From the cell containing the given text, extract its center point as (X, Y) coordinate. 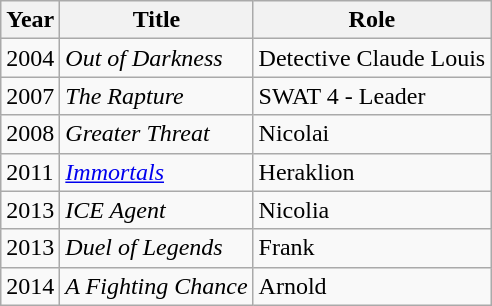
Role (372, 20)
2004 (30, 58)
Frank (372, 248)
Arnold (372, 286)
The Rapture (156, 96)
Out of Darkness (156, 58)
ICE Agent (156, 210)
2008 (30, 134)
Detective Claude Louis (372, 58)
SWAT 4 - Leader (372, 96)
2011 (30, 172)
Nicolia (372, 210)
2007 (30, 96)
Year (30, 20)
Nicolai (372, 134)
Duel of Legends (156, 248)
Title (156, 20)
2014 (30, 286)
Heraklion (372, 172)
Greater Threat (156, 134)
Immortals (156, 172)
A Fighting Chance (156, 286)
